Search for the cell housing the specified text and yield its [X, Y] center coordinate. 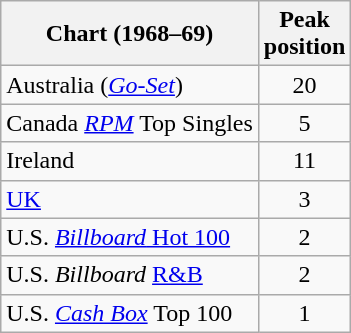
Ireland [130, 161]
11 [304, 161]
U.S. Cash Box Top 100 [130, 313]
U.S. Billboard Hot 100 [130, 237]
5 [304, 123]
Peakposition [304, 34]
1 [304, 313]
Chart (1968–69) [130, 34]
UK [130, 199]
Canada RPM Top Singles [130, 123]
Australia (Go-Set) [130, 85]
U.S. Billboard R&B [130, 275]
20 [304, 85]
3 [304, 199]
